Find where the given text appears and provide that cell's center as (x, y) coordinate. 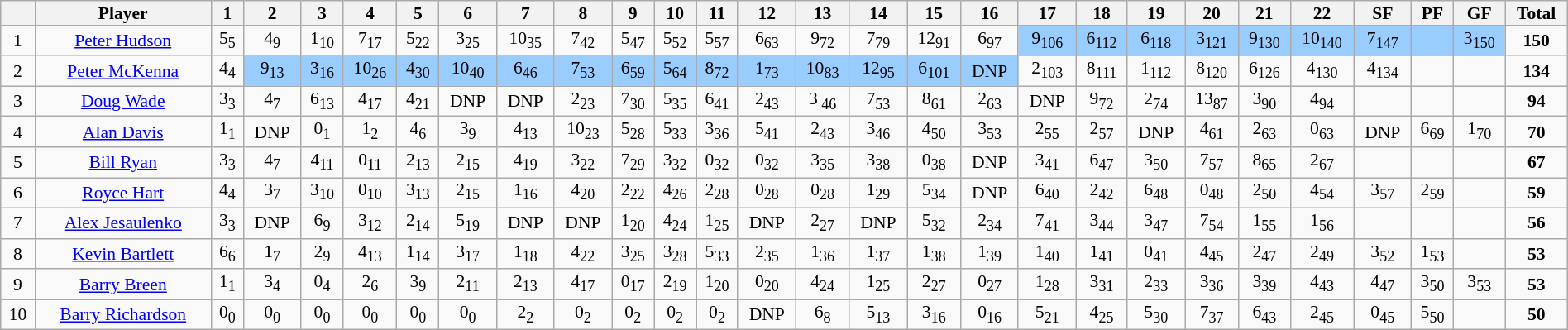
Alan Davis (122, 132)
643 (1265, 314)
137 (878, 255)
128 (1047, 285)
640 (1047, 194)
155 (1265, 223)
138 (935, 255)
411 (323, 162)
027 (990, 285)
Player (122, 13)
69 (323, 223)
68 (822, 314)
156 (1322, 223)
513 (878, 314)
1040 (468, 71)
865 (1265, 162)
425 (1102, 314)
8111 (1102, 71)
9106 (1047, 41)
16 (990, 13)
1387 (1212, 101)
547 (633, 41)
310 (323, 194)
020 (767, 285)
357 (1383, 194)
552 (675, 41)
Total (1537, 13)
Alex Jesaulenko (122, 223)
017 (633, 285)
339 (1265, 285)
46 (418, 132)
2103 (1047, 71)
861 (935, 101)
140 (1047, 255)
59 (1537, 194)
1023 (583, 132)
242 (1102, 194)
420 (583, 194)
150 (1537, 41)
214 (418, 223)
338 (878, 162)
3 46 (822, 101)
528 (633, 132)
21 (1265, 13)
317 (468, 255)
730 (633, 101)
250 (1265, 194)
1112 (1156, 71)
522 (418, 41)
219 (675, 285)
139 (990, 255)
6101 (935, 71)
344 (1102, 223)
328 (675, 255)
041 (1156, 255)
211 (468, 285)
129 (878, 194)
6126 (1265, 71)
9130 (1265, 41)
249 (1322, 255)
1035 (525, 41)
332 (675, 162)
223 (583, 101)
19 (1156, 13)
55 (227, 41)
461 (1212, 132)
737 (1212, 314)
010 (370, 194)
322 (583, 162)
222 (633, 194)
741 (1047, 223)
447 (1383, 285)
Barry Richardson (122, 314)
116 (525, 194)
233 (1156, 285)
67 (1537, 162)
717 (370, 41)
257 (1102, 132)
697 (990, 41)
Peter McKenna (122, 71)
13 (822, 13)
50 (1537, 314)
94 (1537, 101)
872 (718, 71)
247 (1265, 255)
Peter Hudson (122, 41)
779 (878, 41)
141 (1102, 255)
66 (227, 255)
450 (935, 132)
20 (1212, 13)
274 (1156, 101)
535 (675, 101)
8120 (1212, 71)
PF (1432, 13)
757 (1212, 162)
754 (1212, 223)
15 (935, 13)
4130 (1322, 71)
647 (1102, 162)
454 (1322, 194)
3150 (1479, 41)
Barry Breen (122, 285)
352 (1383, 255)
34 (272, 285)
335 (822, 162)
1295 (878, 71)
6112 (1102, 41)
346 (878, 132)
742 (583, 41)
29 (323, 255)
18 (1102, 13)
70 (1537, 132)
659 (633, 71)
913 (272, 71)
669 (1432, 132)
564 (675, 71)
445 (1212, 255)
422 (583, 255)
170 (1479, 132)
641 (718, 101)
228 (718, 194)
313 (418, 194)
541 (767, 132)
245 (1322, 314)
Royce Hart (122, 194)
390 (1265, 101)
Kevin Bartlett (122, 255)
267 (1322, 162)
1026 (370, 71)
118 (525, 255)
530 (1156, 314)
419 (525, 162)
SF (1383, 13)
426 (675, 194)
134 (1537, 71)
557 (718, 41)
532 (935, 223)
GF (1479, 13)
26 (370, 285)
Bill Ryan (122, 162)
521 (1047, 314)
114 (418, 255)
1083 (822, 71)
341 (1047, 162)
663 (767, 41)
038 (935, 162)
255 (1047, 132)
234 (990, 223)
016 (990, 314)
550 (1432, 314)
153 (1432, 255)
331 (1102, 285)
063 (1322, 132)
56 (1537, 223)
6118 (1156, 41)
14 (878, 13)
110 (323, 41)
430 (418, 71)
443 (1322, 285)
Doug Wade (122, 101)
49 (272, 41)
312 (370, 223)
04 (323, 285)
648 (1156, 194)
235 (767, 255)
01 (323, 132)
646 (525, 71)
10140 (1322, 41)
173 (767, 71)
347 (1156, 223)
7147 (1383, 41)
729 (633, 162)
136 (822, 255)
4134 (1383, 71)
011 (370, 162)
045 (1383, 314)
048 (1212, 194)
3121 (1212, 41)
494 (1322, 101)
613 (323, 101)
519 (468, 223)
421 (418, 101)
1291 (935, 41)
534 (935, 194)
37 (272, 194)
259 (1432, 194)
